Identify which cell holds the provided text, then report its (x, y) central coordinate. 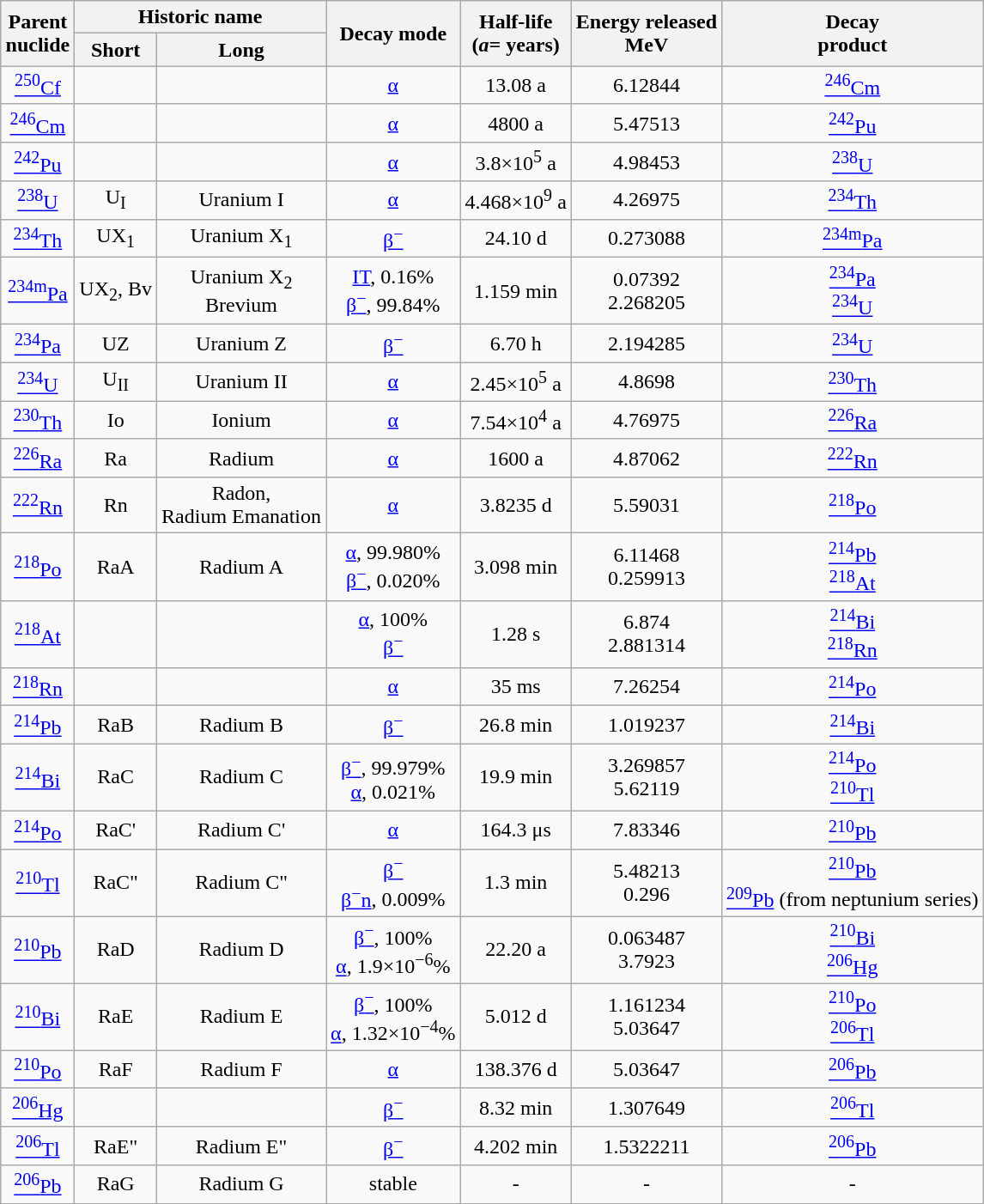
α, 99.980%β−, 0.020% (393, 567)
UX1 (116, 239)
Uranium I (242, 201)
6.114680.259913 (646, 567)
13.08 a (515, 86)
1.3 min (515, 883)
214Pb (38, 725)
UZ (116, 344)
164.3 μs (515, 830)
0.0634873.7923 (646, 950)
Radium A (242, 567)
RaC" (116, 883)
Ra (116, 459)
β−β−n, 0.009% (393, 883)
Parentnuclide (38, 33)
6.70 h (515, 344)
218At (38, 634)
1.159 min (515, 291)
Uranium II (242, 381)
Rn (116, 505)
5.47513 (646, 124)
214Po210Tl (853, 777)
IT, 0.16%β−, 99.84% (393, 291)
β−, 100%α, 1.9×10−6% (393, 950)
Radium (242, 459)
stable (393, 1185)
β−, 100%α, 1.32×10−4% (393, 1017)
Short (116, 50)
RaD (116, 950)
Decayproduct (853, 33)
210Pb209Pb (from neptunium series) (853, 883)
5.012 d (515, 1017)
Half-life(a= years) (515, 33)
8.32 min (515, 1108)
35 ms (515, 687)
RaE" (116, 1146)
24.10 d (515, 239)
Radon,Radium Emanation (242, 505)
RaB (116, 725)
0.273088 (646, 239)
RaA (116, 567)
210Bi (38, 1017)
Radium F (242, 1070)
UX2, Bv (116, 291)
2.45×105 a (515, 381)
RaC (116, 777)
Uranium X2Brevium (242, 291)
3.098 min (515, 567)
5.03647 (646, 1070)
6.8742.881314 (646, 634)
4.76975 (646, 421)
α, 100%β− (393, 634)
Long (242, 50)
Ionium (242, 421)
Uranium Z (242, 344)
3.8235 d (515, 505)
234Pa234U (853, 291)
Radium D (242, 950)
210Po206Tl (853, 1017)
1.28 s (515, 634)
4.87062 (646, 459)
4.26975 (646, 201)
RaF (116, 1070)
Radium E (242, 1017)
2.194285 (646, 344)
RaC' (116, 830)
RaE (116, 1017)
Radium C' (242, 830)
138.376 d (515, 1070)
4.98453 (646, 161)
Decay mode (393, 33)
6.12844 (646, 86)
4.8698 (646, 381)
β−, 99.979%α, 0.021% (393, 777)
RaG (116, 1185)
1.5322211 (646, 1146)
22.20 a (515, 950)
4.202 min (515, 1146)
26.8 min (515, 725)
Radium E" (242, 1146)
Radium G (242, 1185)
Historic name (201, 17)
3.2698575.62119 (646, 777)
5.482130.296 (646, 883)
4800 a (515, 124)
3.8×105 a (515, 161)
1.1612345.03647 (646, 1017)
7.83346 (646, 830)
1600 a (515, 459)
UI (116, 201)
214Bi218Rn (853, 634)
Uranium X1 (242, 239)
218Rn (38, 687)
Io (116, 421)
Radium C" (242, 883)
5.59031 (646, 505)
7.26254 (646, 687)
4.468×109 a (515, 201)
7.54×104 a (515, 421)
234Pa (38, 344)
1.307649 (646, 1108)
250Cf (38, 86)
0.073922.268205 (646, 291)
210Tl (38, 883)
210Po (38, 1070)
210Bi206Hg (853, 950)
214Pb218At (853, 567)
Energy releasedMeV (646, 33)
19.9 min (515, 777)
Radium C (242, 777)
1.019237 (646, 725)
206Hg (38, 1108)
UII (116, 381)
Radium B (242, 725)
